Extract the (x, y) coordinate from the center of the cell holding the provided text.  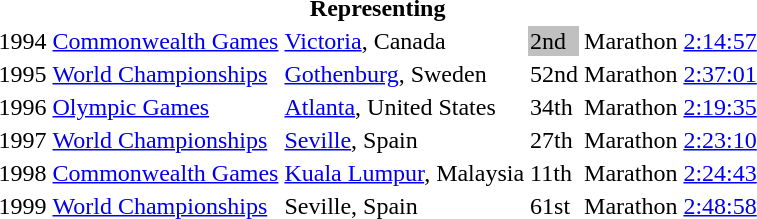
Atlanta, United States (404, 107)
2nd (554, 41)
27th (554, 140)
Olympic Games (166, 107)
Kuala Lumpur, Malaysia (404, 173)
Gothenburg, Sweden (404, 74)
34th (554, 107)
Seville, Spain (404, 140)
11th (554, 173)
Victoria, Canada (404, 41)
52nd (554, 74)
